Return the [X, Y] coordinate for the center point of the cell that contains the specified text.  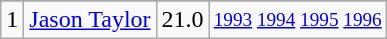
1 [12, 20]
21.0 [182, 20]
Jason Taylor [90, 20]
1993 1994 1995 1996 [298, 20]
